Return [X, Y] of the center of cell containing provided text 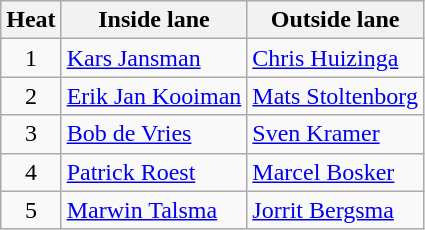
Patrick Roest [154, 172]
1 [31, 58]
4 [31, 172]
Heat [31, 20]
Inside lane [154, 20]
Erik Jan Kooiman [154, 96]
Marwin Talsma [154, 210]
Chris Huizinga [336, 58]
3 [31, 134]
Outside lane [336, 20]
Marcel Bosker [336, 172]
Jorrit Bergsma [336, 210]
Bob de Vries [154, 134]
Kars Jansman [154, 58]
Mats Stoltenborg [336, 96]
Sven Kramer [336, 134]
5 [31, 210]
2 [31, 96]
